Determine the [X, Y] coordinate at the center of the cell enclosing the given text.  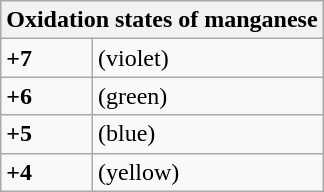
+7 [47, 58]
(blue) [208, 134]
Oxidation states of manganese [162, 20]
+6 [47, 96]
(yellow) [208, 172]
+4 [47, 172]
+5 [47, 134]
(green) [208, 96]
(violet) [208, 58]
